Provide the [x, y] coordinate of the cell's center where the given text is located.  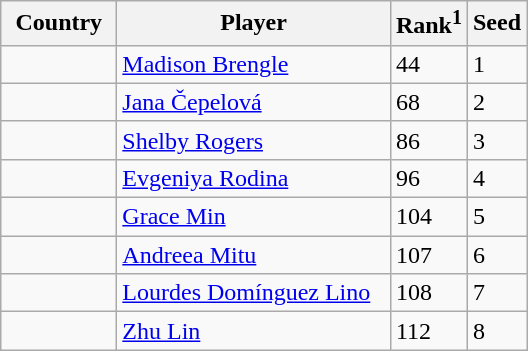
108 [428, 293]
1 [496, 64]
6 [496, 255]
107 [428, 255]
Jana Čepelová [254, 102]
Seed [496, 24]
96 [428, 178]
Rank1 [428, 24]
7 [496, 293]
44 [428, 64]
8 [496, 331]
Country [59, 24]
Player [254, 24]
104 [428, 217]
Andreea Mitu [254, 255]
Grace Min [254, 217]
Evgeniya Rodina [254, 178]
5 [496, 217]
4 [496, 178]
Lourdes Domínguez Lino [254, 293]
86 [428, 140]
112 [428, 331]
Zhu Lin [254, 331]
3 [496, 140]
Madison Brengle [254, 64]
68 [428, 102]
2 [496, 102]
Shelby Rogers [254, 140]
